Return the [X, Y] coordinate for the center point of the cell that contains the specified text.  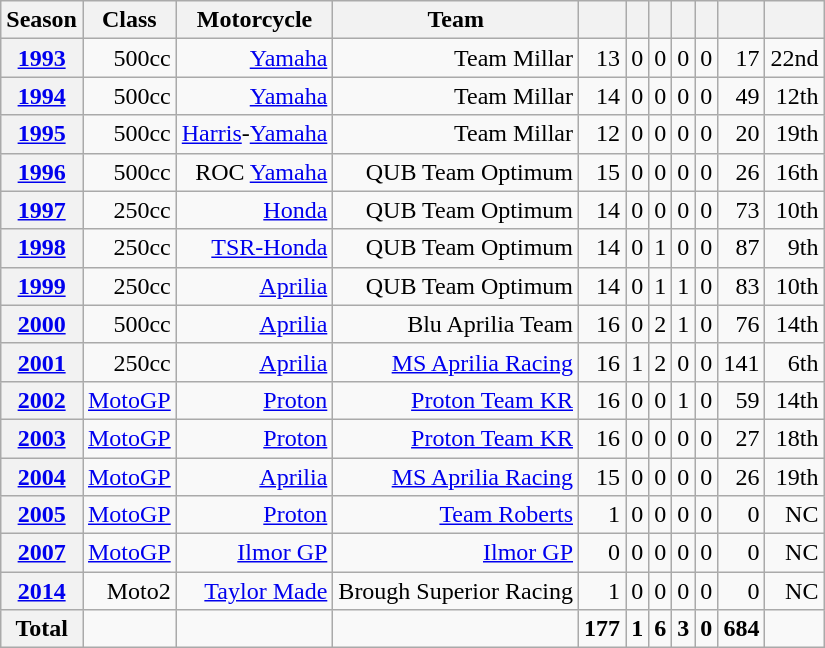
ROC Yamaha [254, 172]
83 [742, 286]
1996 [42, 172]
Total [42, 629]
1993 [42, 58]
87 [742, 248]
49 [742, 96]
3 [684, 629]
2001 [42, 362]
TSR-Honda [254, 248]
1999 [42, 286]
Harris-Yamaha [254, 134]
Class [129, 20]
Team [456, 20]
Brough Superior Racing [456, 591]
2003 [42, 438]
1998 [42, 248]
59 [742, 400]
Blu Aprilia Team [456, 324]
2000 [42, 324]
2007 [42, 553]
6 [660, 629]
18th [794, 438]
Motorcycle [254, 20]
2014 [42, 591]
Team Roberts [456, 515]
17 [742, 58]
1997 [42, 210]
20 [742, 134]
Honda [254, 210]
2004 [42, 477]
16th [794, 172]
9th [794, 248]
Season [42, 20]
6th [794, 362]
684 [742, 629]
2005 [42, 515]
22nd [794, 58]
73 [742, 210]
1994 [42, 96]
177 [602, 629]
1995 [42, 134]
12 [602, 134]
13 [602, 58]
Taylor Made [254, 591]
76 [742, 324]
Moto2 [129, 591]
27 [742, 438]
2002 [42, 400]
141 [742, 362]
12th [794, 96]
